Pinpoint the cell where the given text exists, returning its (x, y) midpoint coordinate. 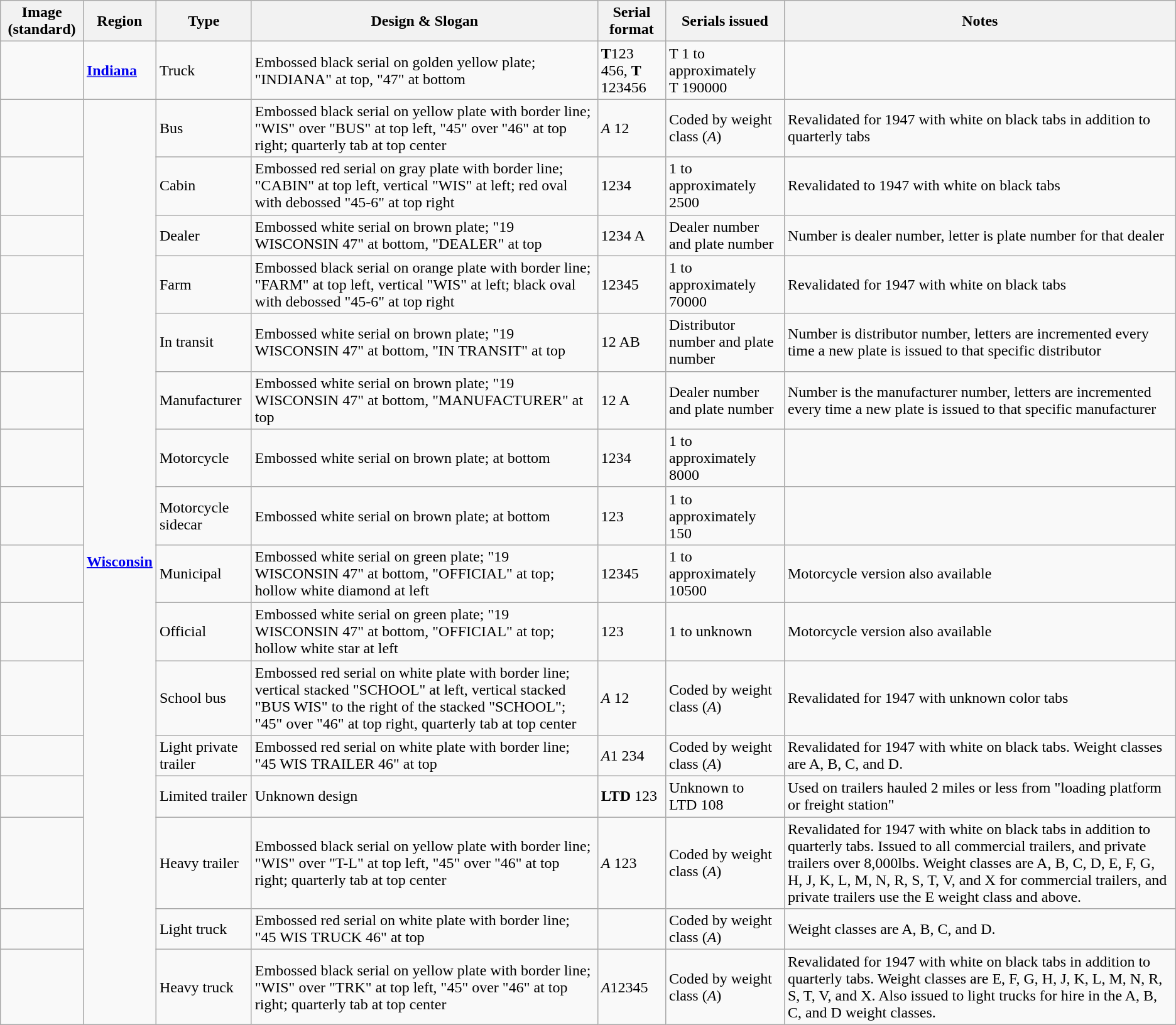
Motorcycle (204, 458)
Revalidated to 1947 with white on black tabs (980, 186)
Heavy truck (204, 987)
Region (119, 21)
Farm (204, 285)
Design & Slogan (425, 21)
1 to approximately 2500 (725, 186)
Notes (980, 21)
A 123 (631, 863)
Embossed black serial on yellow plate with border line; "WIS" over "BUS" at top left, "45" over "46" at top right; quarterly tab at top center (425, 128)
1 to approximately 150 (725, 516)
Municipal (204, 573)
School bus (204, 698)
T123 456, T 123456 (631, 70)
In transit (204, 342)
Revalidated for 1947 with unknown color tabs (980, 698)
Embossed black serial on yellow plate with border line; "WIS" over "T-L" at top left, "45" over "46" at top right; quarterly tab at top center (425, 863)
LTD 123 (631, 796)
1 to approximately 10500 (725, 573)
Light truck (204, 930)
12 A (631, 400)
Number is distributor number, letters are incremented every time a new plate is issued to that specific distributor (980, 342)
12 AB (631, 342)
A12345 (631, 987)
Weight classes are A, B, C, and D. (980, 930)
Revalidated for 1947 with white on black tabs. Weight classes are A, B, C, and D. (980, 756)
Heavy trailer (204, 863)
T 1 to approximately T 190000 (725, 70)
Image (standard) (42, 21)
Cabin (204, 186)
Revalidated for 1947 with white on black tabs (980, 285)
Embossed red serial on gray plate with border line; "CABIN" at top left, vertical "WIS" at left; red oval with debossed "45-6" at top right (425, 186)
A1 234 (631, 756)
Motorcycle sidecar (204, 516)
Unknown to LTD 108 (725, 796)
Used on trailers hauled 2 miles or less from "loading platform or freight station" (980, 796)
Embossed red serial on white plate with border line; "45 WIS TRAILER 46" at top (425, 756)
Distributor number and plate number (725, 342)
1 to unknown (725, 631)
Light private trailer (204, 756)
Embossed black serial on golden yellow plate; "INDIANA" at top, "47" at bottom (425, 70)
1 to approximately 8000 (725, 458)
Revalidated for 1947 with white on black tabs in addition to quarterly tabs (980, 128)
Dealer (204, 235)
Embossed white serial on brown plate; "19 WISCONSIN 47" at bottom, "IN TRANSIT" at top (425, 342)
Embossed white serial on brown plate; "19 WISCONSIN 47" at bottom, "DEALER" at top (425, 235)
Type (204, 21)
Number is dealer number, letter is plate number for that dealer (980, 235)
Wisconsin (119, 561)
Embossed black serial on orange plate with border line; "FARM" at top left, vertical "WIS" at left; black oval with debossed "45-6" at top right (425, 285)
Serials issued (725, 21)
Serial format (631, 21)
1234 A (631, 235)
Embossed white serial on brown plate; "19 WISCONSIN 47" at bottom, "MANUFACTURER" at top (425, 400)
Official (204, 631)
Manufacturer (204, 400)
Embossed red serial on white plate with border line; "45 WIS TRUCK 46" at top (425, 930)
1 to approximately 70000 (725, 285)
Embossed white serial on green plate; "19 WISCONSIN 47" at bottom, "OFFICIAL" at top; hollow white diamond at left (425, 573)
Truck (204, 70)
Unknown design (425, 796)
Embossed white serial on green plate; "19 WISCONSIN 47" at bottom, "OFFICIAL" at top; hollow white star at left (425, 631)
Indiana (119, 70)
Limited trailer (204, 796)
Number is the manufacturer number, letters are incremented every time a new plate is issued to that specific manufacturer (980, 400)
Bus (204, 128)
Embossed black serial on yellow plate with border line; "WIS" over "TRK" at top left, "45" over "46" at top right; quarterly tab at top center (425, 987)
